Detect which cell encompasses the target text, then output its [x, y] center coordinate. 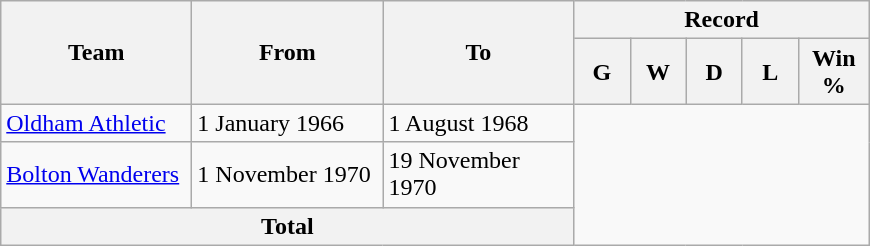
L [770, 72]
Oldham Athletic [96, 123]
To [478, 52]
G [602, 72]
W [658, 72]
Team [96, 52]
Win % [834, 72]
From [288, 52]
Bolton Wanderers [96, 174]
Total [288, 226]
Record [722, 20]
D [714, 72]
19 November 1970 [478, 174]
1 November 1970 [288, 174]
1 January 1966 [288, 123]
1 August 1968 [478, 123]
